Determine the (X, Y) coordinate at the center of the cell enclosing the given text.  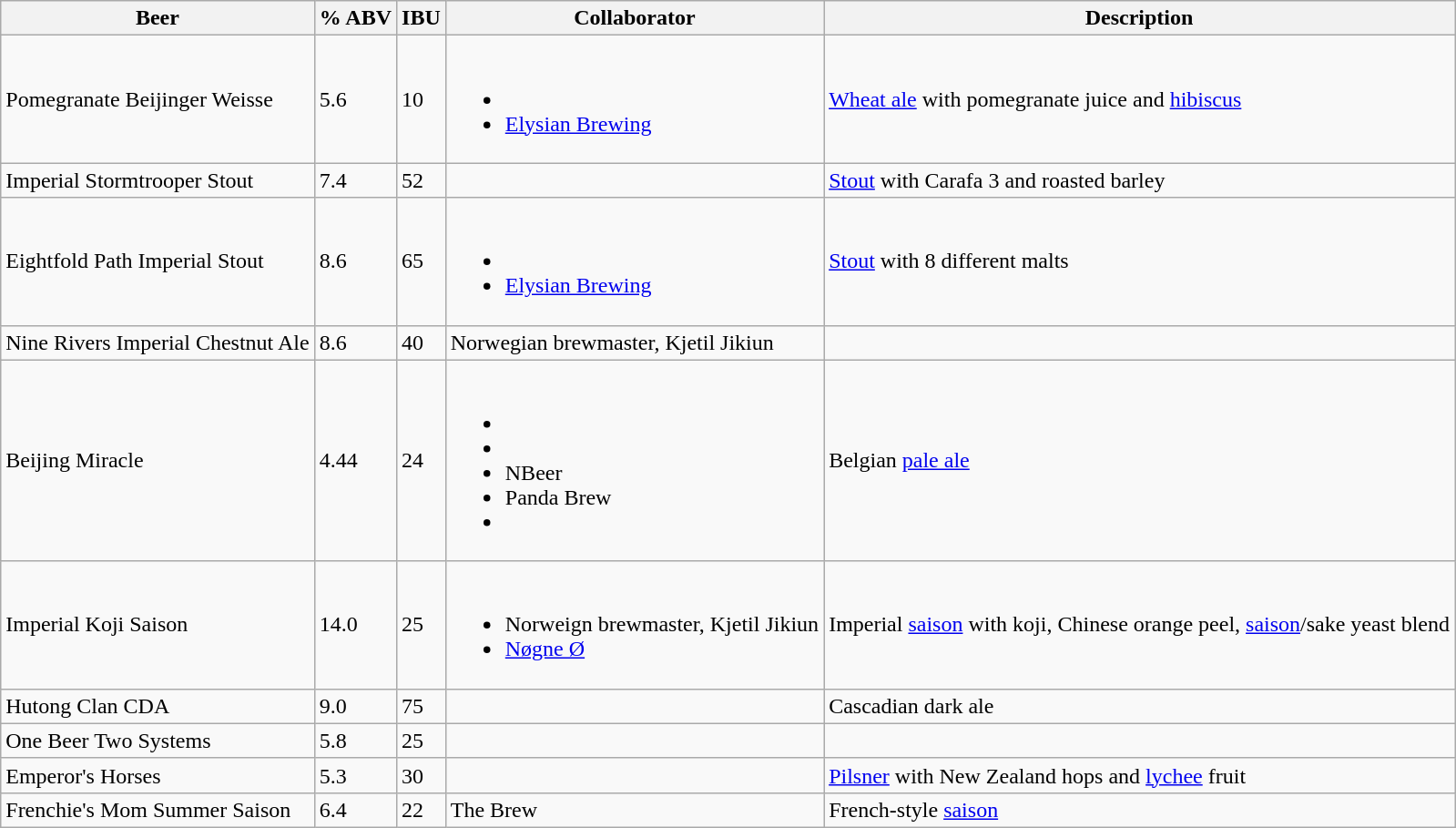
Imperial saison with koji, Chinese orange peel, saison/sake yeast blend (1140, 625)
NBeerPanda Brew (634, 461)
24 (422, 461)
French-style saison (1140, 810)
14.0 (355, 625)
Imperial Koji Saison (158, 625)
Eightfold Path Imperial Stout (158, 261)
Description (1140, 18)
40 (422, 342)
Norwegian brewmaster, Kjetil Jikiun (634, 342)
Wheat ale with pomegranate juice and hibiscus (1140, 99)
Imperial Stormtrooper Stout (158, 180)
30 (422, 775)
22 (422, 810)
Beer (158, 18)
% ABV (355, 18)
Pilsner with New Zealand hops and lychee fruit (1140, 775)
Stout with Carafa 3 and roasted barley (1140, 180)
9.0 (355, 706)
Beijing Miracle (158, 461)
52 (422, 180)
Norweign brewmaster, Kjetil JikiunNøgne Ø (634, 625)
5.6 (355, 99)
Collaborator (634, 18)
Cascadian dark ale (1140, 706)
10 (422, 99)
Pomegranate Beijinger Weisse (158, 99)
The Brew (634, 810)
One Beer Two Systems (158, 741)
65 (422, 261)
7.4 (355, 180)
IBU (422, 18)
Belgian pale ale (1140, 461)
75 (422, 706)
Stout with 8 different malts (1140, 261)
Nine Rivers Imperial Chestnut Ale (158, 342)
Emperor's Horses (158, 775)
6.4 (355, 810)
4.44 (355, 461)
5.3 (355, 775)
Frenchie's Mom Summer Saison (158, 810)
5.8 (355, 741)
Hutong Clan CDA (158, 706)
